Determine the [x, y] coordinate at the center of the cell enclosing the given text.  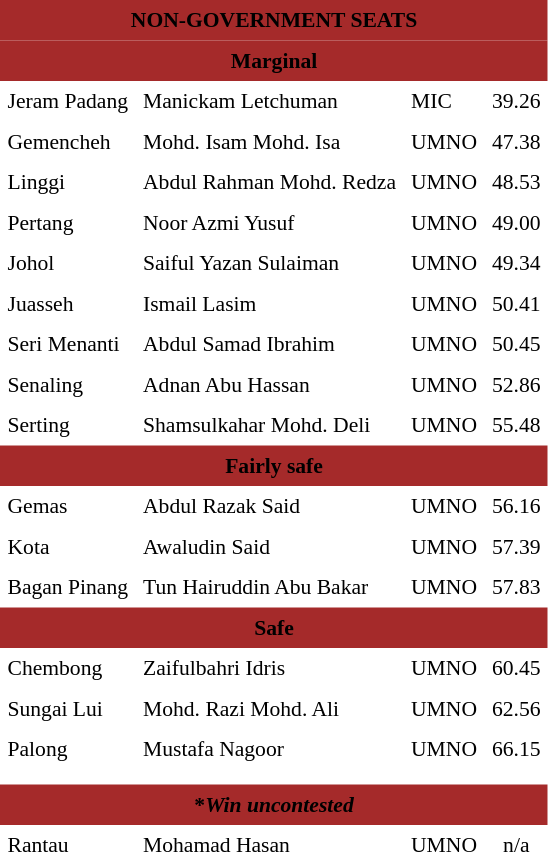
Fairly safe [274, 465]
57.83 [516, 587]
57.39 [516, 546]
47.38 [516, 141]
62.56 [516, 708]
48.53 [516, 182]
Tun Hairuddin Abu Bakar [270, 587]
Chembong [68, 668]
Abdul Samad Ibrahim [270, 344]
49.34 [516, 263]
Jeram Padang [68, 101]
Palong [68, 749]
Saiful Yazan Sulaiman [270, 263]
52.86 [516, 384]
MIC [444, 101]
Gemencheh [68, 141]
Noor Azmi Yusuf [270, 222]
Mohd. Razi Mohd. Ali [270, 708]
39.26 [516, 101]
NON-GOVERNMENT SEATS [274, 20]
49.00 [516, 222]
Kota [68, 546]
Pertang [68, 222]
56.16 [516, 506]
Shamsulkahar Mohd. Deli [270, 425]
50.41 [516, 303]
Johol [68, 263]
Sungai Lui [68, 708]
Linggi [68, 182]
Adnan Abu Hassan [270, 384]
66.15 [516, 749]
Serting [68, 425]
Manickam Letchuman [270, 101]
50.45 [516, 344]
Abdul Razak Said [270, 506]
Abdul Rahman Mohd. Redza [270, 182]
Awaludin Said [270, 546]
Mustafa Nagoor [270, 749]
Mohd. Isam Mohd. Isa [270, 141]
Seri Menanti [68, 344]
Safe [274, 627]
Bagan Pinang [68, 587]
Zaifulbahri Idris [270, 668]
Juasseh [68, 303]
*Win uncontested [274, 804]
Senaling [68, 384]
Gemas [68, 506]
60.45 [516, 668]
Marginal [274, 60]
Ismail Lasim [270, 303]
55.48 [516, 425]
